Find where the given text appears and provide that cell's center as (x, y) coordinate. 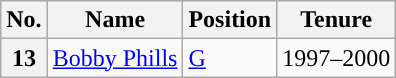
13 (24, 58)
Bobby Phills (115, 58)
Tenure (336, 20)
1997–2000 (336, 58)
No. (24, 20)
G (230, 58)
Position (230, 20)
Name (115, 20)
